Locate the cell with the specified text and output its [x, y] center coordinate. 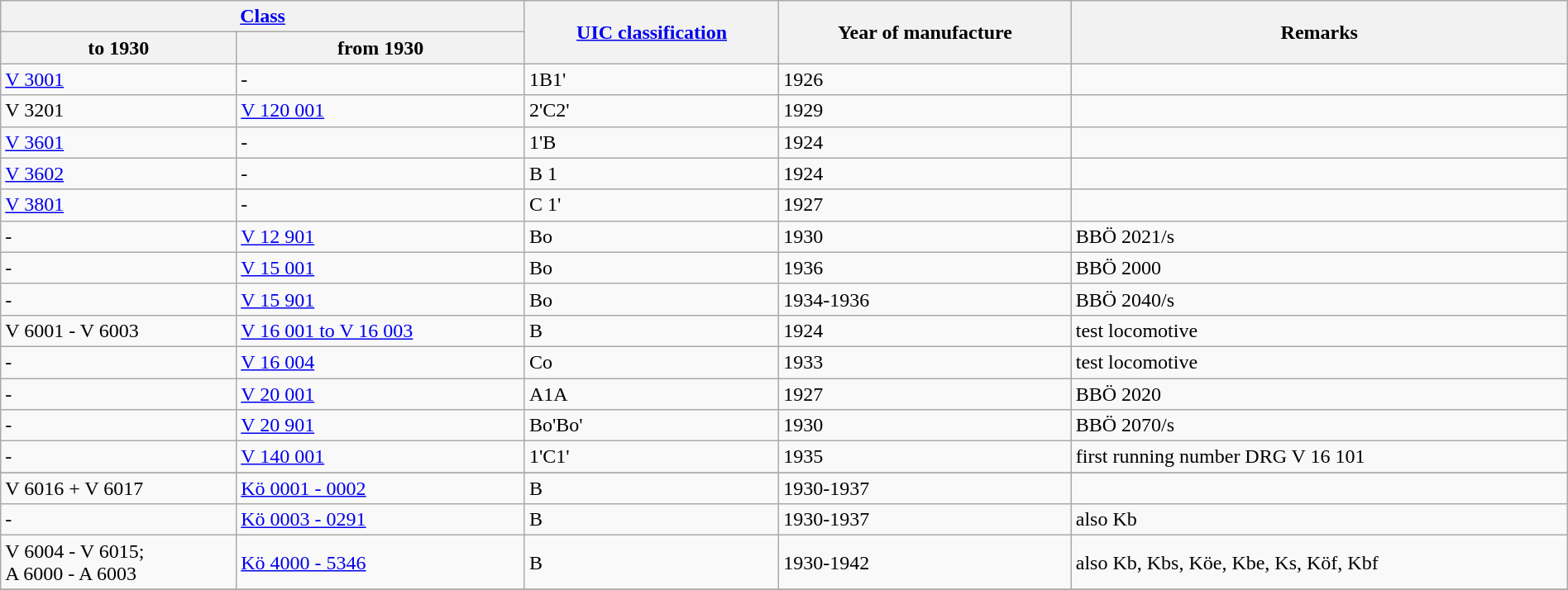
BBÖ 2020 [1319, 394]
V 3001 [119, 79]
1935 [925, 457]
1930-1942 [925, 562]
also Kb [1319, 520]
V 120 001 [380, 111]
V 3602 [119, 174]
V 16 001 to V 16 003 [380, 331]
also Kb, Kbs, Köe, Kbe, Ks, Köf, Kbf [1319, 562]
Co [652, 362]
UIC classification [652, 32]
1'C1' [652, 457]
V 3201 [119, 111]
2'C2' [652, 111]
Kö 0003 - 0291 [380, 520]
V 6004 - V 6015; A 6000 - A 6003 [119, 562]
V 12 901 [380, 236]
BBÖ 2021/s [1319, 236]
Kö 4000 - 5346 [380, 562]
V 20 901 [380, 426]
Bo'Bo' [652, 426]
V 15 001 [380, 268]
V 3601 [119, 142]
first running number DRG V 16 101 [1319, 457]
BBÖ 2000 [1319, 268]
from 1930 [380, 48]
to 1930 [119, 48]
1B1' [652, 79]
V 6001 - V 6003 [119, 331]
1934-1936 [925, 299]
1936 [925, 268]
1929 [925, 111]
Kö 0001 - 0002 [380, 488]
BBÖ 2040/s [1319, 299]
1926 [925, 79]
B 1 [652, 174]
C 1' [652, 205]
V 15 901 [380, 299]
1933 [925, 362]
Remarks [1319, 32]
V 6016 + V 6017 [119, 488]
V 16 004 [380, 362]
V 3801 [119, 205]
BBÖ 2070/s [1319, 426]
V 140 001 [380, 457]
A1A [652, 394]
V 20 001 [380, 394]
1'B [652, 142]
Class [263, 17]
Year of manufacture [925, 32]
